Identify which cell holds the provided text, then report its [x, y] central coordinate. 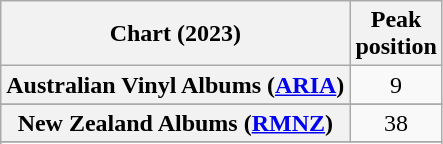
9 [396, 85]
38 [396, 123]
Peakposition [396, 34]
Chart (2023) [176, 34]
Australian Vinyl Albums (ARIA) [176, 85]
New Zealand Albums (RMNZ) [176, 123]
